Locate the cell with the specified text and output its (x, y) center coordinate. 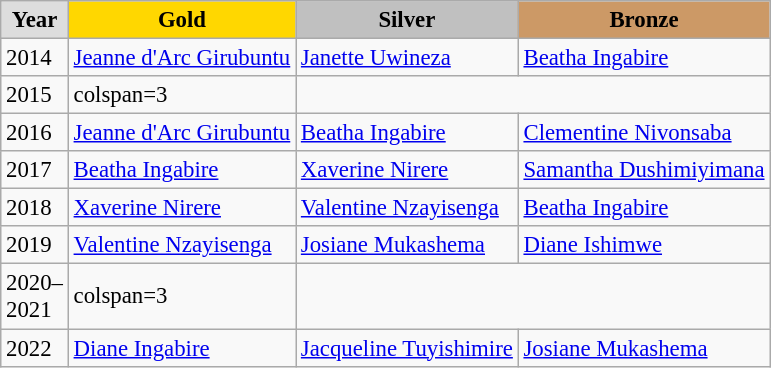
Year (35, 20)
2015 (35, 95)
Samantha Dushimiyimana (644, 170)
2016 (35, 133)
Jacqueline Tuyishimire (408, 348)
2018 (35, 208)
2014 (35, 58)
2022 (35, 348)
Diane Ishimwe (644, 245)
2019 (35, 245)
Clementine Nivonsaba (644, 133)
Diane Ingabire (182, 348)
Janette Uwineza (408, 58)
Gold (182, 20)
2017 (35, 170)
Silver (408, 20)
2020–2021 (35, 296)
Bronze (644, 20)
